Scan for the cell matching the given text and deliver its [x, y] coordinate at center. 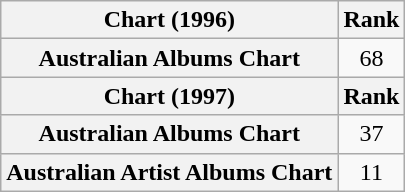
37 [372, 134]
11 [372, 172]
Australian Artist Albums Chart [170, 172]
Chart (1996) [170, 20]
68 [372, 58]
Chart (1997) [170, 96]
